Return [x, y] of the center of cell containing provided text 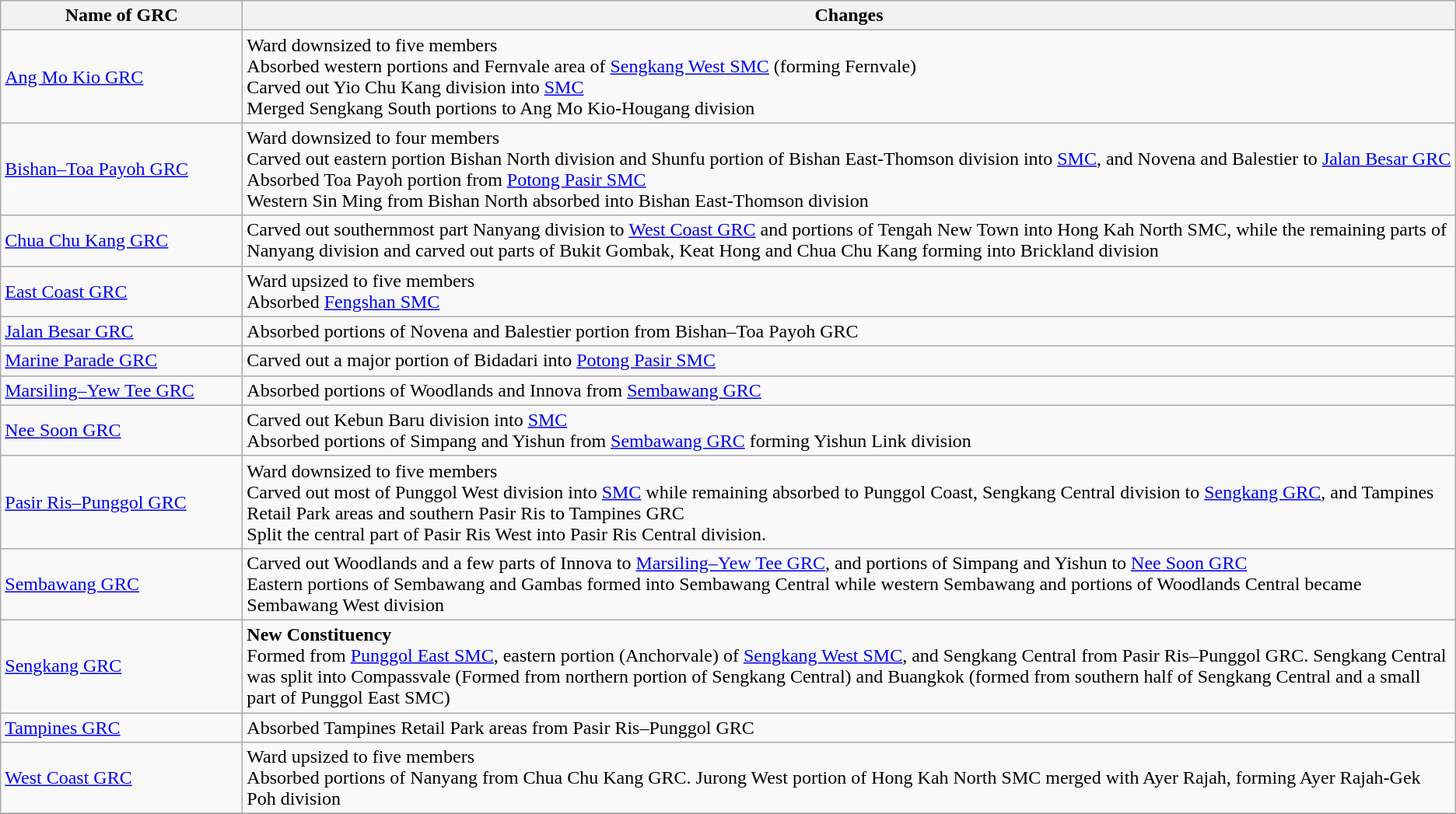
Ang Mo Kio GRC [121, 76]
Tampines GRC [121, 727]
Marsiling–Yew Tee GRC [121, 390]
Pasir Ris–Punggol GRC [121, 502]
Absorbed portions of Novena and Balestier portion from Bishan–Toa Payoh GRC [849, 331]
Carved out a major portion of Bidadari into Potong Pasir SMC [849, 361]
East Coast GRC [121, 291]
Changes [849, 16]
Carved out Kebun Baru division into SMCAbsorbed portions of Simpang and Yishun from Sembawang GRC forming Yishun Link division [849, 431]
Name of GRC [121, 16]
Nee Soon GRC [121, 431]
Absorbed portions of Woodlands and Innova from Sembawang GRC [849, 390]
Absorbed Tampines Retail Park areas from Pasir Ris–Punggol GRC [849, 727]
Sengkang GRC [121, 666]
West Coast GRC [121, 778]
Marine Parade GRC [121, 361]
Bishan–Toa Payoh GRC [121, 169]
Jalan Besar GRC [121, 331]
Sembawang GRC [121, 584]
Ward upsized to five membersAbsorbed Fengshan SMC [849, 291]
Chua Chu Kang GRC [121, 241]
